Output the (X, Y) coordinate of the center of the cell containing the given text.  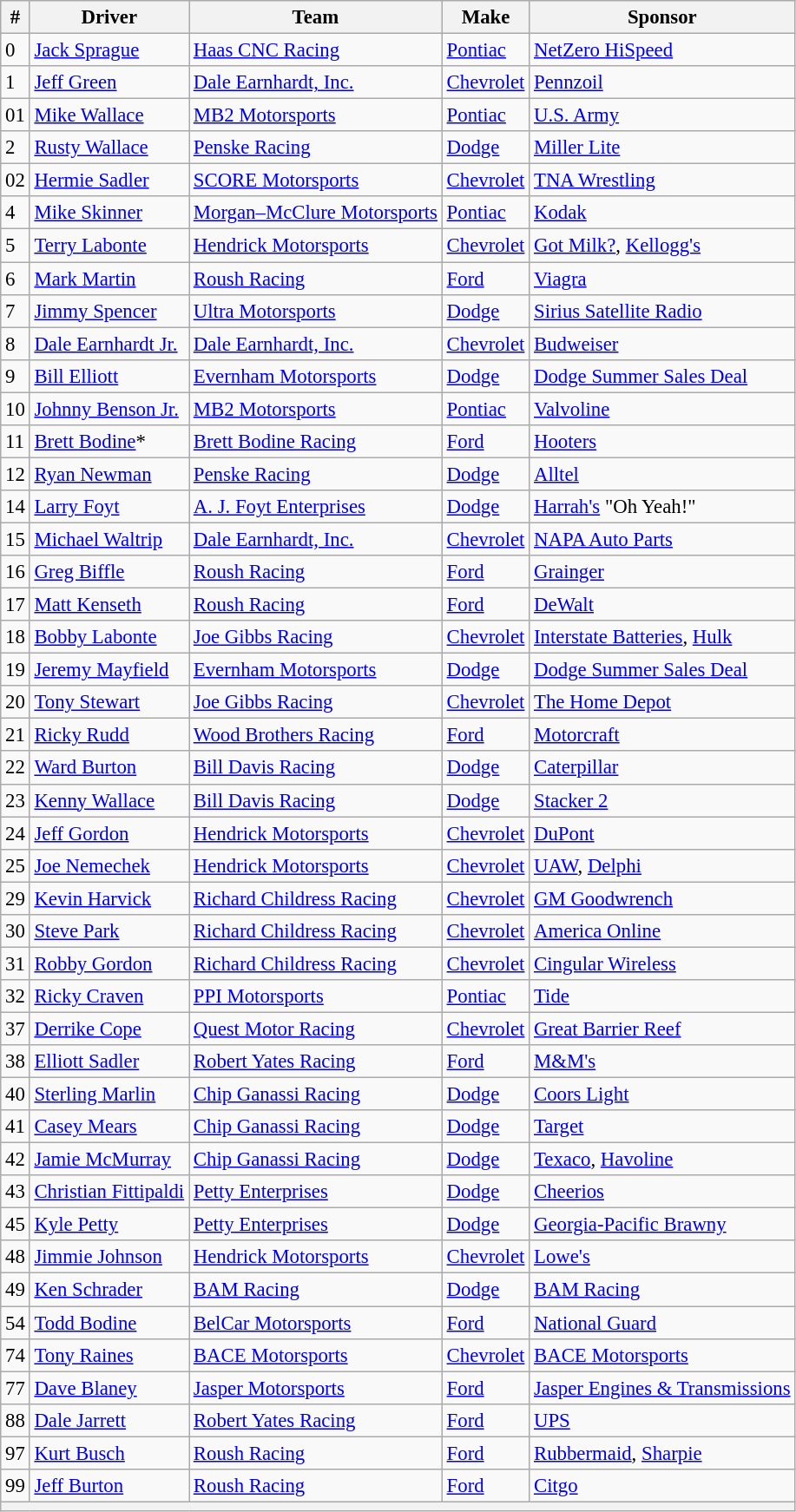
10 (16, 409)
Brett Bodine Racing (316, 442)
UAW, Delphi (662, 865)
Mark Martin (109, 279)
18 (16, 637)
Derrike Cope (109, 1029)
Coors Light (662, 1095)
Casey Mears (109, 1127)
Sponsor (662, 17)
Alltel (662, 474)
Elliott Sadler (109, 1062)
Johnny Benson Jr. (109, 409)
Caterpillar (662, 768)
DuPont (662, 833)
42 (16, 1160)
Jimmie Johnson (109, 1258)
21 (16, 735)
UPS (662, 1420)
Ricky Craven (109, 996)
Steve Park (109, 931)
14 (16, 507)
Cheerios (662, 1192)
37 (16, 1029)
Kevin Harvick (109, 898)
11 (16, 442)
Greg Biffle (109, 572)
4 (16, 213)
Dale Jarrett (109, 1420)
43 (16, 1192)
Lowe's (662, 1258)
99 (16, 1486)
30 (16, 931)
Georgia-Pacific Brawny (662, 1225)
Stacker 2 (662, 800)
America Online (662, 931)
Jasper Motorsports (316, 1388)
Tony Raines (109, 1355)
Rubbermaid, Sharpie (662, 1453)
25 (16, 865)
Tide (662, 996)
40 (16, 1095)
48 (16, 1258)
Mike Skinner (109, 213)
Ricky Rudd (109, 735)
Morgan–McClure Motorsports (316, 213)
74 (16, 1355)
Budweiser (662, 344)
Hermie Sadler (109, 181)
Jeff Gordon (109, 833)
54 (16, 1323)
Target (662, 1127)
SCORE Motorsports (316, 181)
TNA Wrestling (662, 181)
Motorcraft (662, 735)
Rusty Wallace (109, 148)
6 (16, 279)
Ken Schrader (109, 1290)
Sirius Satellite Radio (662, 311)
Kenny Wallace (109, 800)
Matt Kenseth (109, 605)
8 (16, 344)
Cingular Wireless (662, 963)
02 (16, 181)
Pennzoil (662, 82)
23 (16, 800)
NAPA Auto Parts (662, 539)
15 (16, 539)
45 (16, 1225)
The Home Depot (662, 702)
NetZero HiSpeed (662, 50)
Dave Blaney (109, 1388)
Kodak (662, 213)
Todd Bodine (109, 1323)
M&M's (662, 1062)
Joe Nemechek (109, 865)
41 (16, 1127)
Make (485, 17)
# (16, 17)
7 (16, 311)
Bobby Labonte (109, 637)
01 (16, 115)
GM Goodwrench (662, 898)
Haas CNC Racing (316, 50)
Mike Wallace (109, 115)
DeWalt (662, 605)
12 (16, 474)
22 (16, 768)
Kurt Busch (109, 1453)
Interstate Batteries, Hulk (662, 637)
Dale Earnhardt Jr. (109, 344)
Great Barrier Reef (662, 1029)
Ryan Newman (109, 474)
Valvoline (662, 409)
16 (16, 572)
Sterling Marlin (109, 1095)
Ward Burton (109, 768)
U.S. Army (662, 115)
5 (16, 246)
31 (16, 963)
Michael Waltrip (109, 539)
Terry Labonte (109, 246)
Bill Elliott (109, 376)
BelCar Motorsports (316, 1323)
88 (16, 1420)
PPI Motorsports (316, 996)
Kyle Petty (109, 1225)
Jeremy Mayfield (109, 670)
1 (16, 82)
32 (16, 996)
A. J. Foyt Enterprises (316, 507)
Robby Gordon (109, 963)
38 (16, 1062)
Jimmy Spencer (109, 311)
17 (16, 605)
Jeff Burton (109, 1486)
Ultra Motorsports (316, 311)
0 (16, 50)
Quest Motor Racing (316, 1029)
Tony Stewart (109, 702)
National Guard (662, 1323)
19 (16, 670)
Viagra (662, 279)
97 (16, 1453)
Brett Bodine* (109, 442)
Jamie McMurray (109, 1160)
49 (16, 1290)
Jeff Green (109, 82)
Jasper Engines & Transmissions (662, 1388)
29 (16, 898)
Citgo (662, 1486)
Christian Fittipaldi (109, 1192)
Grainger (662, 572)
Miller Lite (662, 148)
Larry Foyt (109, 507)
Got Milk?, Kellogg's (662, 246)
20 (16, 702)
2 (16, 148)
77 (16, 1388)
Jack Sprague (109, 50)
Wood Brothers Racing (316, 735)
24 (16, 833)
Hooters (662, 442)
9 (16, 376)
Harrah's "Oh Yeah!" (662, 507)
Texaco, Havoline (662, 1160)
Driver (109, 17)
Team (316, 17)
